Return (X, Y) of the center of cell containing provided text 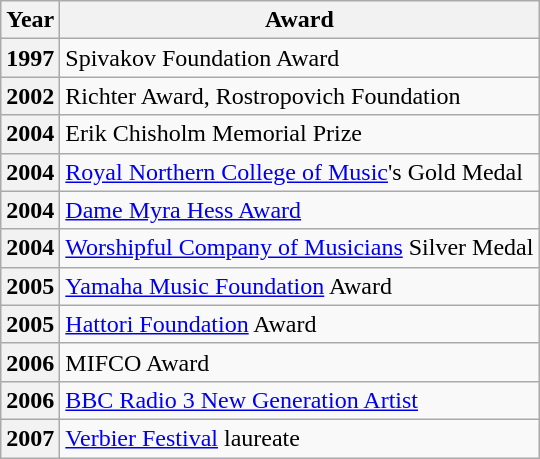
1997 (30, 58)
Royal Northern College of Music's Gold Medal (300, 172)
Dame Myra Hess Award (300, 210)
Award (300, 20)
Worshipful Company of Musicians Silver Medal (300, 248)
2002 (30, 96)
Hattori Foundation Award (300, 324)
Verbier Festival laureate (300, 438)
Yamaha Music Foundation Award (300, 286)
Spivakov Foundation Award (300, 58)
Erik Chisholm Memorial Prize (300, 134)
Richter Award, Rostropovich Foundation (300, 96)
Year (30, 20)
MIFCO Award (300, 362)
BBC Radio 3 New Generation Artist (300, 400)
2007 (30, 438)
